Find where the given text appears and provide that cell's center as (X, Y) coordinate. 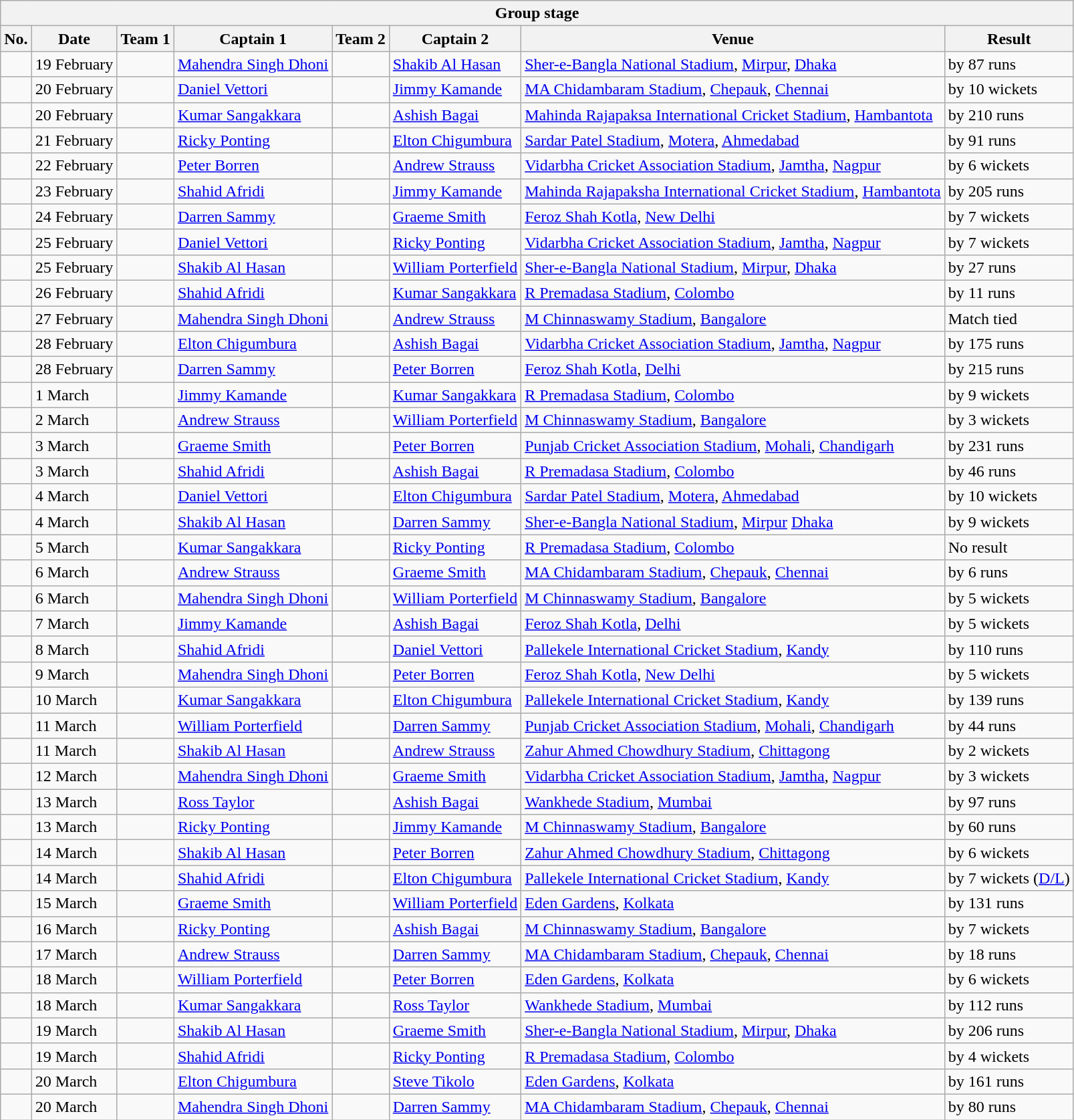
by 91 runs (1009, 140)
Date (74, 39)
by 231 runs (1009, 446)
Venue (733, 39)
by 2 wickets (1009, 751)
2 March (74, 420)
by 27 runs (1009, 267)
Mahinda Rajapaksa International Cricket Stadium, Hambantota (733, 115)
by 97 runs (1009, 802)
by 87 runs (1009, 64)
by 80 runs (1009, 1107)
9 March (74, 674)
Captain 1 (253, 39)
22 February (74, 166)
Sher-e-Bangla National Stadium, Mirpur Dhaka (733, 522)
Captain 2 (454, 39)
by 112 runs (1009, 1005)
by 131 runs (1009, 903)
No result (1009, 547)
8 March (74, 649)
by 4 wickets (1009, 1056)
by 161 runs (1009, 1081)
by 206 runs (1009, 1030)
Match tied (1009, 319)
Mahinda Rajapaksha International Cricket Stadium, Hambantota (733, 191)
10 March (74, 700)
16 March (74, 929)
5 March (74, 547)
7 March (74, 623)
26 February (74, 293)
Steve Tikolo (454, 1081)
by 6 runs (1009, 573)
by 205 runs (1009, 191)
by 18 runs (1009, 954)
by 215 runs (1009, 370)
by 7 wickets (D/L) (1009, 878)
Team 2 (361, 39)
Group stage (537, 13)
12 March (74, 777)
by 11 runs (1009, 293)
No. (16, 39)
15 March (74, 903)
Result (1009, 39)
27 February (74, 319)
Team 1 (146, 39)
21 February (74, 140)
17 March (74, 954)
by 139 runs (1009, 700)
19 February (74, 64)
by 44 runs (1009, 725)
by 60 runs (1009, 827)
23 February (74, 191)
by 46 runs (1009, 471)
24 February (74, 217)
by 110 runs (1009, 649)
by 175 runs (1009, 344)
1 March (74, 395)
by 210 runs (1009, 115)
